Determine the (X, Y) coordinate at the center of the cell enclosing the given text.  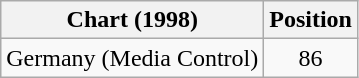
Germany (Media Control) (132, 58)
86 (311, 58)
Chart (1998) (132, 20)
Position (311, 20)
